Provide the (X, Y) coordinate of the cell's center where the given text is located.  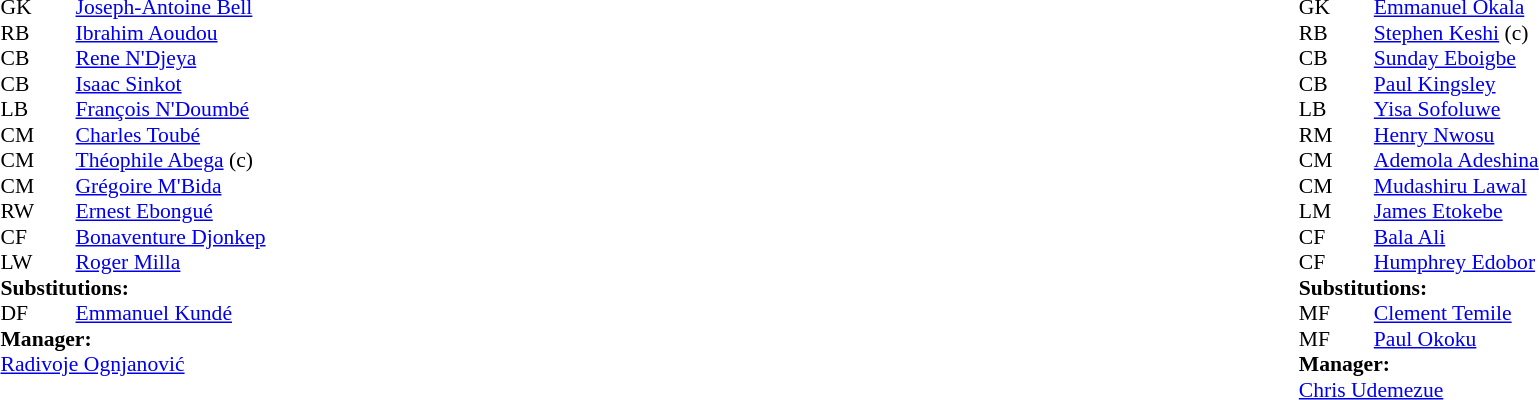
Isaac Sinkot (171, 84)
Bala Ali (1456, 237)
Ibrahim Aoudou (171, 33)
François N'Doumbé (171, 109)
Paul Okoku (1456, 339)
Rene N'Djeya (171, 59)
Ademola Adeshina (1456, 161)
James Etokebe (1456, 211)
Paul Kingsley (1456, 84)
Théophile Abega (c) (171, 161)
Henry Nwosu (1456, 135)
LM (1318, 211)
DF (19, 313)
Ernest Ebongué (171, 211)
Clement Temile (1456, 313)
Mudashiru Lawal (1456, 186)
Grégoire M'Bida (171, 186)
Yisa Sofoluwe (1456, 109)
RM (1318, 135)
Charles Toubé (171, 135)
Roger Milla (171, 263)
RW (19, 211)
LW (19, 263)
Humphrey Edobor (1456, 263)
Sunday Eboigbe (1456, 59)
Emmanuel Kundé (171, 313)
Radivoje Ognjanović (132, 365)
Bonaventure Djonkep (171, 237)
Stephen Keshi (c) (1456, 33)
